Return [x, y] of the center of cell containing provided text 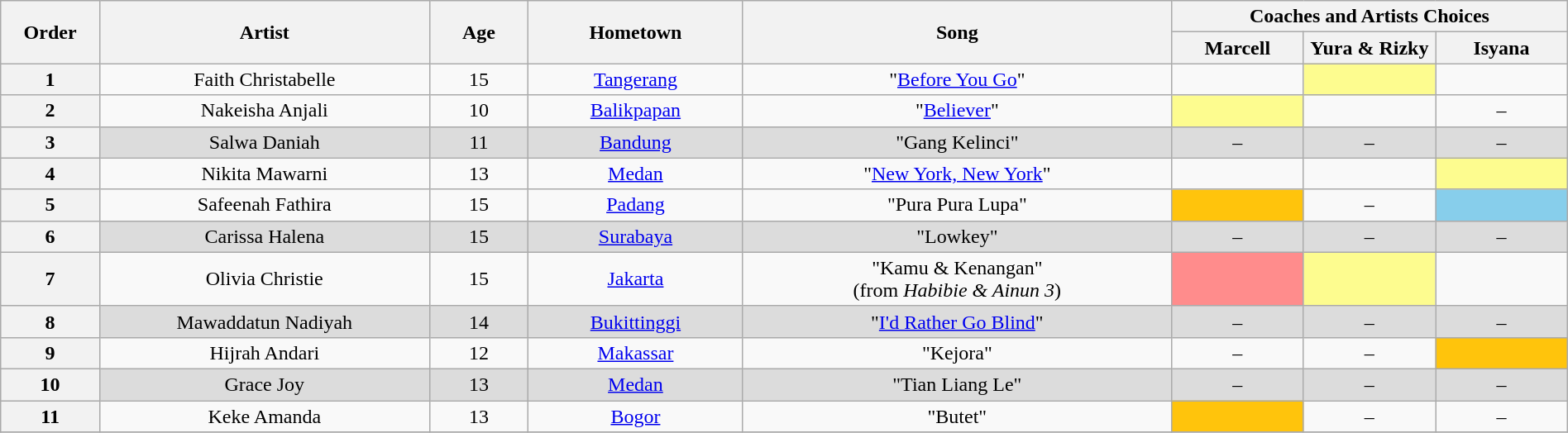
Surabaya [635, 236]
Artist [265, 32]
5 [50, 205]
3 [50, 142]
Padang [635, 205]
Nakeisha Anjali [265, 111]
Salwa Daniah [265, 142]
"Pura Pura Lupa" [958, 205]
7 [50, 279]
Makassar [635, 353]
"Butet" [958, 416]
14 [479, 321]
"New York, New York" [958, 174]
Grace Joy [265, 384]
Safeenah Fathira [265, 205]
Keke Amanda [265, 416]
Balikpapan [635, 111]
Jakarta [635, 279]
Song [958, 32]
"I'd Rather Go Blind" [958, 321]
Mawaddatun Nadiyah [265, 321]
Hometown [635, 32]
4 [50, 174]
Age [479, 32]
"Believer" [958, 111]
Bogor [635, 416]
Yura & Rizky [1370, 48]
Tangerang [635, 79]
2 [50, 111]
"Lowkey" [958, 236]
Hijrah Andari [265, 353]
"Kejora" [958, 353]
Bandung [635, 142]
Coaches and Artists Choices [1370, 17]
Isyana [1502, 48]
"Kamu & Kenangan"(from Habibie & Ainun 3) [958, 279]
6 [50, 236]
9 [50, 353]
Marcell [1238, 48]
Nikita Mawarni [265, 174]
Order [50, 32]
8 [50, 321]
Faith Christabelle [265, 79]
"Tian Liang Le" [958, 384]
1 [50, 79]
"Gang Kelinci" [958, 142]
12 [479, 353]
Bukittinggi [635, 321]
Carissa Halena [265, 236]
Olivia Christie [265, 279]
"Before You Go" [958, 79]
